Pinpoint the cell where the given text exists, returning its [x, y] midpoint coordinate. 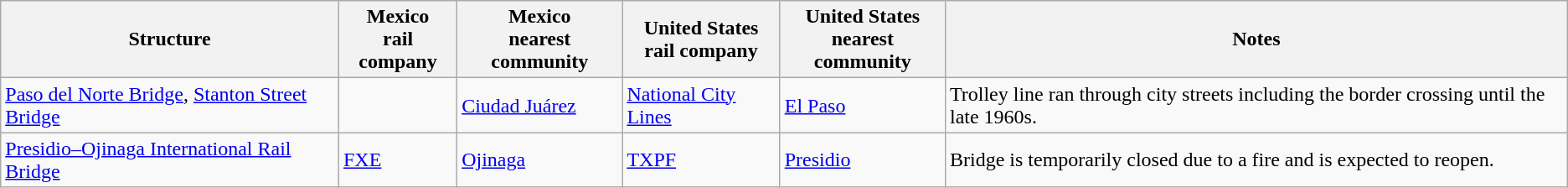
El Paso [863, 106]
FXE [397, 159]
Ojinaga [539, 159]
Mexicorail company [397, 39]
Notes [1256, 39]
United Statesnearest community [863, 39]
United Statesrail company [701, 39]
Bridge is temporarily closed due to a fire and is expected to reopen. [1256, 159]
Structure [170, 39]
Presidio [863, 159]
Ciudad Juárez [539, 106]
Trolley line ran through city streets including the border crossing until the late 1960s. [1256, 106]
Presidio–Ojinaga International Rail Bridge [170, 159]
Mexiconearest community [539, 39]
National City Lines [701, 106]
TXPF [701, 159]
Paso del Norte Bridge, Stanton Street Bridge [170, 106]
